Scan for the cell matching the given text and deliver its [X, Y] coordinate at center. 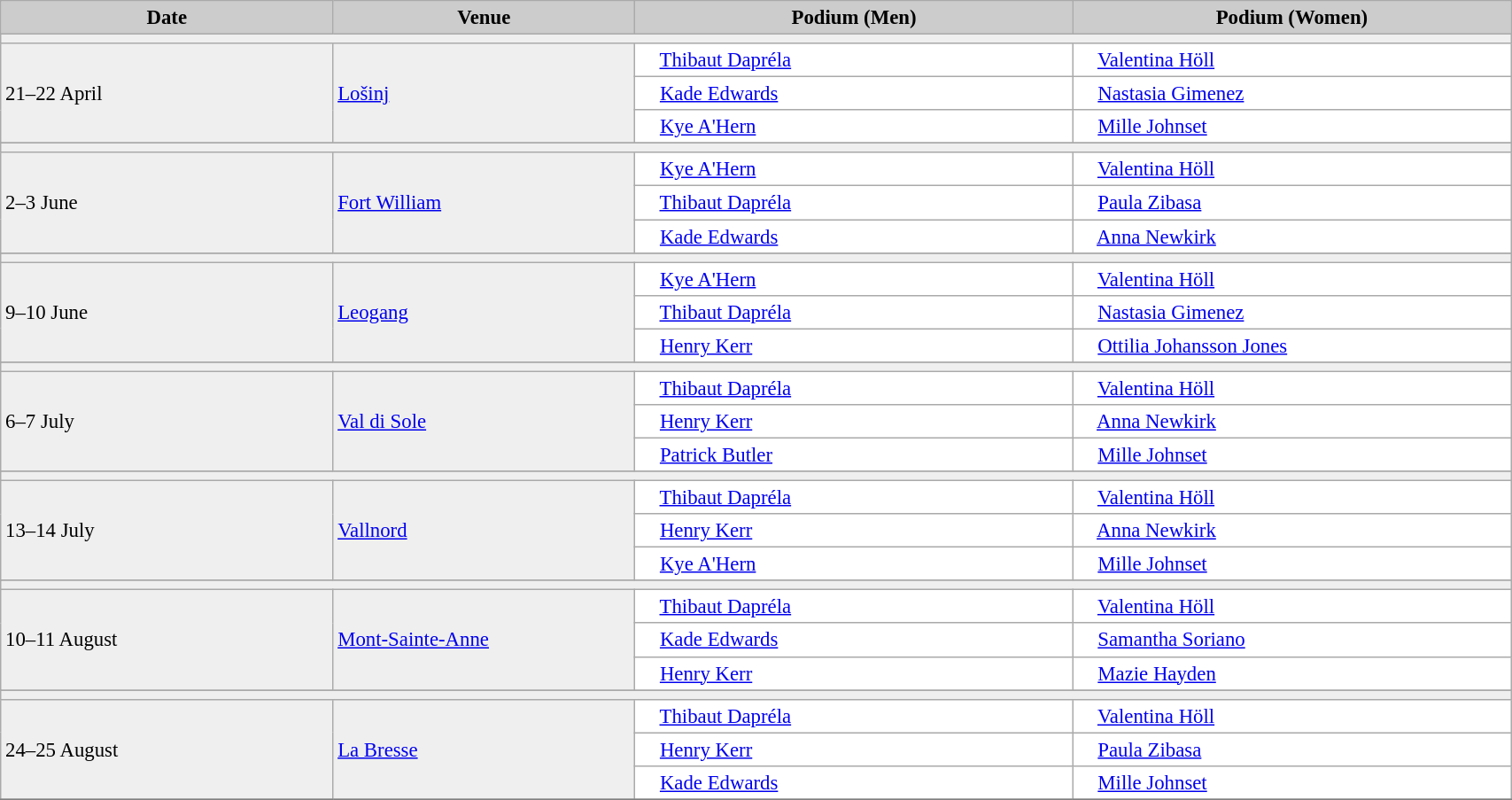
Val di Sole [484, 422]
6–7 July [167, 422]
Mont-Sainte-Anne [484, 640]
2–3 June [167, 202]
10–11 August [167, 640]
Date [167, 18]
Ottilia Johansson Jones [1291, 346]
Podium (Men) [854, 18]
13–14 July [167, 532]
Samantha Soriano [1291, 641]
21–22 April [167, 94]
La Bresse [484, 750]
Patrick Butler [854, 454]
Leogang [484, 312]
Fort William [484, 202]
9–10 June [167, 312]
Mazie Hayden [1291, 673]
24–25 August [167, 750]
Lošinj [484, 94]
Venue [484, 18]
Podium (Women) [1291, 18]
Vallnord [484, 532]
